Scan for the cell matching the given text and deliver its [x, y] coordinate at center. 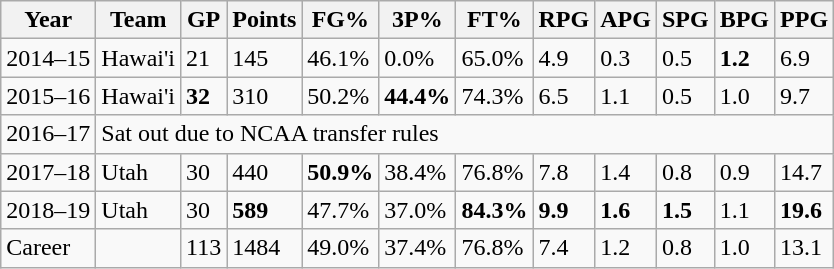
6.9 [804, 58]
37.4% [418, 248]
Sat out due to NCAA transfer rules [465, 134]
Points [264, 20]
37.0% [418, 210]
1.6 [626, 210]
SPG [685, 20]
7.4 [564, 248]
38.4% [418, 172]
FT% [494, 20]
7.8 [564, 172]
13.1 [804, 248]
FG% [340, 20]
65.0% [494, 58]
PPG [804, 20]
2015–16 [48, 96]
44.4% [418, 96]
0.9 [744, 172]
Career [48, 248]
49.0% [340, 248]
74.3% [494, 96]
32 [204, 96]
46.1% [340, 58]
84.3% [494, 210]
47.7% [340, 210]
Team [138, 20]
6.5 [564, 96]
3P% [418, 20]
BPG [744, 20]
1.4 [626, 172]
50.9% [340, 172]
9.9 [564, 210]
0.0% [418, 58]
2016–17 [48, 134]
21 [204, 58]
2017–18 [48, 172]
50.2% [340, 96]
GP [204, 20]
2018–19 [48, 210]
14.7 [804, 172]
19.6 [804, 210]
113 [204, 248]
1484 [264, 248]
589 [264, 210]
RPG [564, 20]
4.9 [564, 58]
1.5 [685, 210]
2014–15 [48, 58]
9.7 [804, 96]
310 [264, 96]
145 [264, 58]
0.3 [626, 58]
440 [264, 172]
Year [48, 20]
APG [626, 20]
